Identify which cell holds the provided text, then report its (X, Y) central coordinate. 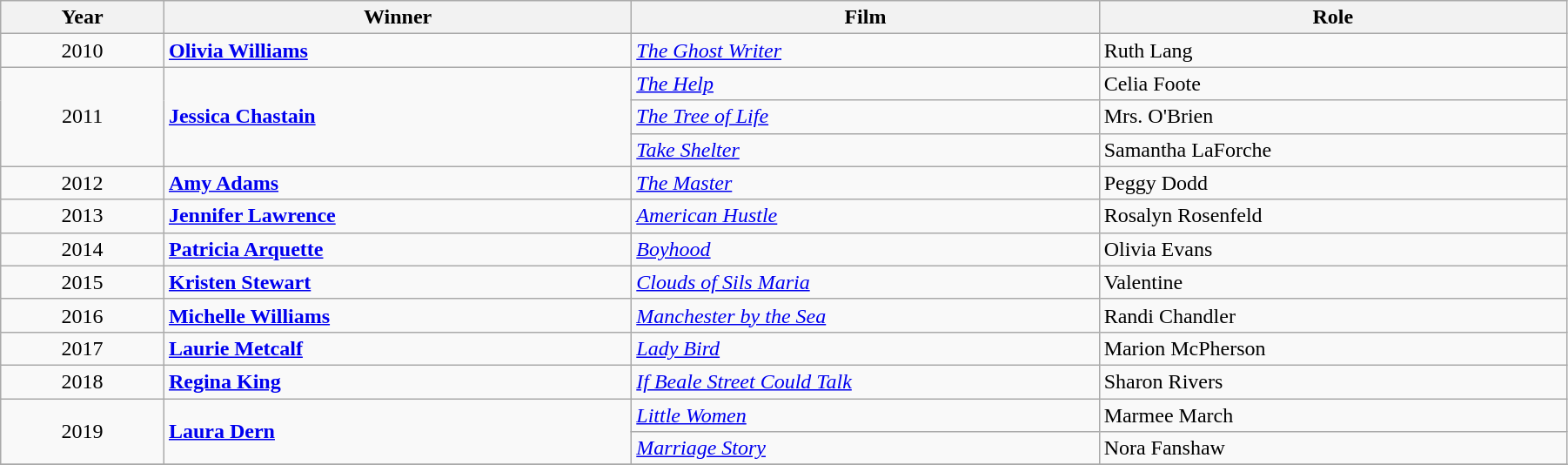
2018 (83, 381)
If Beale Street Could Talk (865, 381)
Clouds of Sils Maria (865, 282)
Marriage Story (865, 448)
Manchester by the Sea (865, 315)
Celia Foote (1333, 84)
Valentine (1333, 282)
Nora Fanshaw (1333, 448)
Peggy Dodd (1333, 183)
Patricia Arquette (397, 249)
2016 (83, 315)
Kristen Stewart (397, 282)
Marion McPherson (1333, 348)
The Tree of Life (865, 117)
Take Shelter (865, 150)
Randi Chandler (1333, 315)
Samantha LaForche (1333, 150)
Film (865, 17)
2012 (83, 183)
Rosalyn Rosenfeld (1333, 216)
2014 (83, 249)
Laura Dern (397, 432)
Boyhood (865, 249)
Michelle Williams (397, 315)
Role (1333, 17)
The Help (865, 84)
Ruth Lang (1333, 51)
Amy Adams (397, 183)
Regina King (397, 381)
Laurie Metcalf (397, 348)
2011 (83, 117)
Little Women (865, 415)
Sharon Rivers (1333, 381)
Mrs. O'Brien (1333, 117)
Jessica Chastain (397, 117)
Marmee March (1333, 415)
Lady Bird (865, 348)
Year (83, 17)
2013 (83, 216)
2019 (83, 432)
Jennifer Lawrence (397, 216)
2017 (83, 348)
Olivia Williams (397, 51)
Olivia Evans (1333, 249)
The Master (865, 183)
Winner (397, 17)
American Hustle (865, 216)
2010 (83, 51)
2015 (83, 282)
The Ghost Writer (865, 51)
